Output the [X, Y] coordinate of the center of the cell containing the given text.  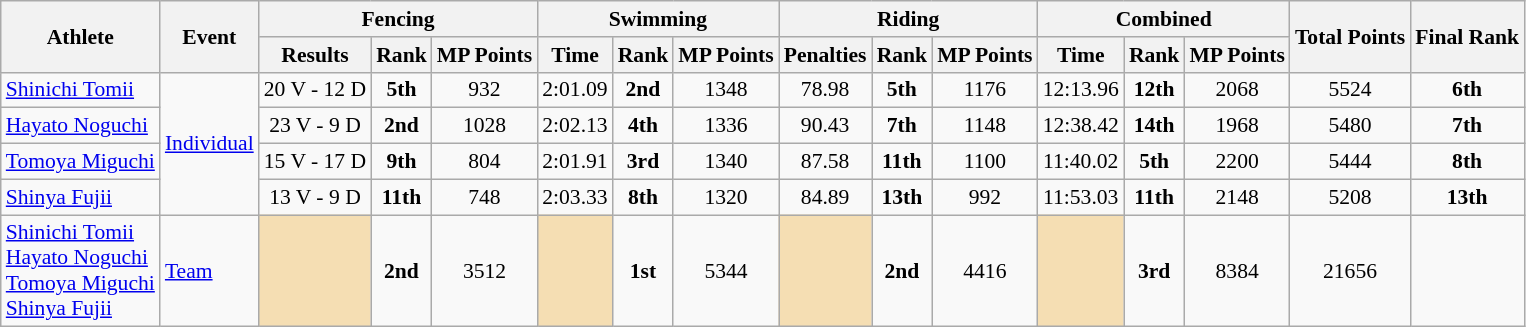
13 V - 9 D [315, 197]
748 [484, 197]
2148 [1236, 197]
1100 [984, 162]
Shinichi Tomii [80, 90]
Shinya Fujii [80, 197]
Team [210, 271]
2:03.33 [574, 197]
4th [644, 126]
2200 [1236, 162]
15 V - 17 D [315, 162]
1148 [984, 126]
87.58 [826, 162]
12th [1154, 90]
Penalties [826, 55]
11:40.02 [1081, 162]
804 [484, 162]
12:13.96 [1081, 90]
1336 [726, 126]
992 [984, 197]
23 V - 9 D [315, 126]
Shinichi TomiiHayato NoguchiTomoya MiguchiShinya Fujii [80, 271]
3512 [484, 271]
12:38.42 [1081, 126]
Swimming [658, 19]
1968 [1236, 126]
5444 [1350, 162]
84.89 [826, 197]
1st [644, 271]
4416 [984, 271]
8384 [1236, 271]
1348 [726, 90]
1320 [726, 197]
2:02.13 [574, 126]
90.43 [826, 126]
6th [1467, 90]
20 V - 12 D [315, 90]
1176 [984, 90]
Results [315, 55]
14th [1154, 126]
Riding [908, 19]
1340 [726, 162]
21656 [1350, 271]
Combined [1164, 19]
Fencing [398, 19]
5344 [726, 271]
2:01.91 [574, 162]
2068 [1236, 90]
5208 [1350, 197]
Tomoya Miguchi [80, 162]
1028 [484, 126]
9th [402, 162]
Event [210, 36]
Individual [210, 143]
Athlete [80, 36]
Hayato Noguchi [80, 126]
5480 [1350, 126]
2:01.09 [574, 90]
932 [484, 90]
Final Rank [1467, 36]
5524 [1350, 90]
78.98 [826, 90]
Total Points [1350, 36]
11:53.03 [1081, 197]
